Search for the cell housing the specified text and yield its (x, y) center coordinate. 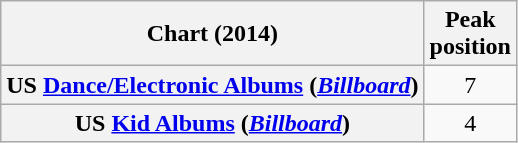
Chart (2014) (212, 34)
7 (470, 85)
US Dance/Electronic Albums (Billboard) (212, 85)
4 (470, 123)
Peakposition (470, 34)
US Kid Albums (Billboard) (212, 123)
